Return the (x, y) coordinate for the center point of the cell that contains the specified text.  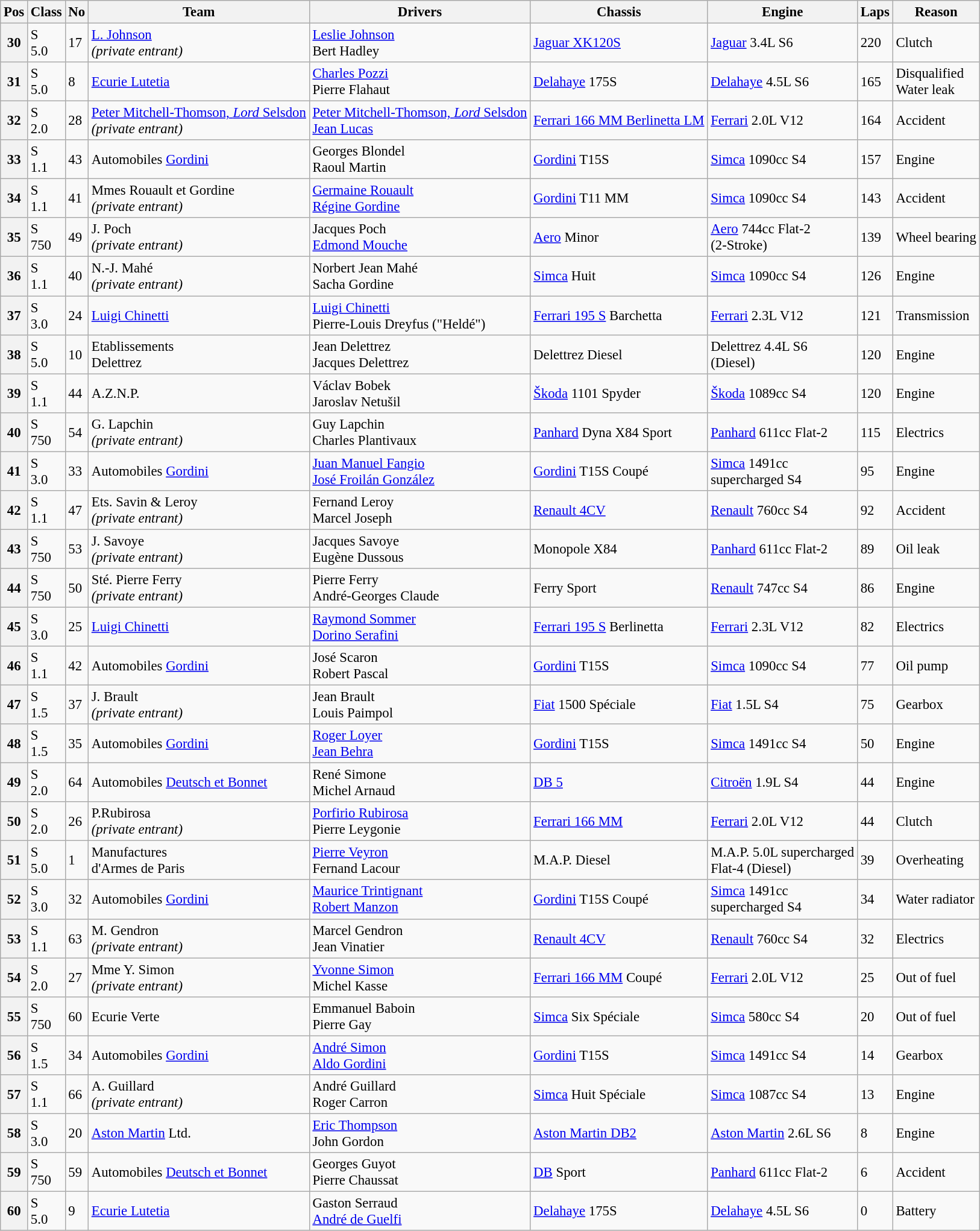
Simca 1087cc S4 (782, 1095)
Overheating (936, 861)
Germaine Rouault Régine Gordine (419, 199)
Pierre Veyron Fernand Lacour (419, 861)
Emmanuel Baboin Pierre Gay (419, 1016)
André Guillard Roger Carron (419, 1095)
Eric Thompson John Gordon (419, 1133)
6 (875, 1172)
Chassis (619, 12)
Monopole X84 (619, 549)
38 (14, 354)
Sté. Pierre Ferry(private entrant) (199, 588)
Gaston Serraud André de Guelfi (419, 1211)
Fiat 1500 Spéciale (619, 705)
13 (875, 1095)
Simca Huit Spéciale (619, 1095)
28 (77, 121)
Wheel bearing (936, 238)
24 (77, 316)
René Simone Michel Arnaud (419, 782)
75 (875, 705)
Škoda 1101 Spyder (619, 393)
Simca Huit (619, 276)
Jacques Poch Edmond Mouche (419, 238)
164 (875, 121)
DB 5 (619, 782)
Pos (14, 12)
Delettrez Diesel (619, 354)
Reason (936, 12)
31 (14, 82)
126 (875, 276)
Peter Mitchell-Thomson, Lord Selsdon(private entrant) (199, 121)
A.Z.N.P. (199, 393)
51 (14, 861)
Roger Loyer Jean Behra (419, 744)
M.A.P. 5.0L superchargedFlat-4 (Diesel) (782, 861)
165 (875, 82)
52 (14, 899)
Yvonne Simon Michel Kasse (419, 978)
Juan Manuel Fangio José Froilán González (419, 471)
Aston Martin DB2 (619, 1133)
Luigi Chinetti Pierre-Louis Dreyfus ("Heldé") (419, 316)
Class (47, 12)
Oil leak (936, 549)
Jaguar XK120S (619, 43)
Charles Pozzi Pierre Flahaut (419, 82)
Ferrari 195 S Barchetta (619, 316)
Škoda 1089cc S4 (782, 393)
63 (77, 938)
Jaguar 3.4L S6 (782, 43)
45 (14, 627)
M.A.P. Diesel (619, 861)
115 (875, 432)
26 (77, 821)
82 (875, 627)
10 (77, 354)
157 (875, 159)
Porfirio Rubirosa Pierre Leygonie (419, 821)
17 (77, 43)
M. Gendron(private entrant) (199, 938)
Water radiator (936, 899)
46 (14, 666)
A. Guillard(private entrant) (199, 1095)
José Scaron Robert Pascal (419, 666)
14 (875, 1055)
Leslie Johnson Bert Hadley (419, 43)
Renault 747cc S4 (782, 588)
64 (77, 782)
J. Brault(private entrant) (199, 705)
Mmes Rouault et Gordine(private entrant) (199, 199)
Norbert Jean Mahé Sacha Gordine (419, 276)
Jacques Savoye Eugène Dussous (419, 549)
Oil pump (936, 666)
86 (875, 588)
95 (875, 471)
56 (14, 1055)
Laps (875, 12)
Aero 744cc Flat-2(2-Stroke) (782, 238)
9 (77, 1211)
Drivers (419, 12)
Manufacturesd'Armes de Paris (199, 861)
Jean Brault Louis Paimpol (419, 705)
Guy Lapchin Charles Plantivaux (419, 432)
EtablissementsDelettrez (199, 354)
Panhard Dyna X84 Sport (619, 432)
J. Savoye(private entrant) (199, 549)
Delettrez 4.4L S6(Diesel) (782, 354)
66 (77, 1095)
Peter Mitchell-Thomson, Lord Selsdon Jean Lucas (419, 121)
27 (77, 978)
Citroën 1.9L S4 (782, 782)
No (77, 12)
J. Poch(private entrant) (199, 238)
Aston Martin 2.6L S6 (782, 1133)
Maurice Trintignant Robert Manzon (419, 899)
Georges Guyot Pierre Chaussat (419, 1172)
Ferrari 195 S Berlinetta (619, 627)
57 (14, 1095)
121 (875, 316)
1 (77, 861)
Ferrari 166 MM Berlinetta LM (619, 121)
58 (14, 1133)
Fiat 1.5L S4 (782, 705)
G. Lapchin(private entrant) (199, 432)
Battery (936, 1211)
139 (875, 238)
220 (875, 43)
L. Johnson(private entrant) (199, 43)
Gordini T11 MM (619, 199)
0 (875, 1211)
92 (875, 510)
Simca 580cc S4 (782, 1016)
Ecurie Verte (199, 1016)
Aero Minor (619, 238)
36 (14, 276)
48 (14, 744)
DisqualifiedWater leak (936, 82)
Raymond Sommer Dorino Serafini (419, 627)
30 (14, 43)
Pierre Ferry André-Georges Claude (419, 588)
77 (875, 666)
P.Rubirosa(private entrant) (199, 821)
Fernand Leroy Marcel Joseph (419, 510)
Ets. Savin & Leroy(private entrant) (199, 510)
89 (875, 549)
143 (875, 199)
Ferrari 166 MM Coupé (619, 978)
Simca Six Spéciale (619, 1016)
Ferrari 166 MM (619, 821)
Aston Martin Ltd. (199, 1133)
Jean Delettrez Jacques Delettrez (419, 354)
Václav Bobek Jaroslav Netušil (419, 393)
Transmission (936, 316)
Georges Blondel Raoul Martin (419, 159)
55 (14, 1016)
Marcel Gendron Jean Vinatier (419, 938)
André Simon Aldo Gordini (419, 1055)
Mme Y. Simon(private entrant) (199, 978)
Team (199, 12)
N.-J. Mahé(private entrant) (199, 276)
Ferry Sport (619, 588)
DB Sport (619, 1172)
